Return (X, Y) of the center of cell containing provided text 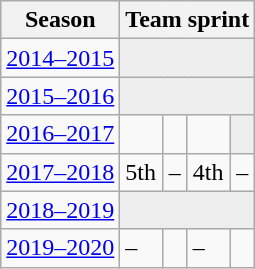
2018–2019 (60, 210)
2016–2017 (60, 134)
Team sprint (188, 20)
2015–2016 (60, 96)
4th (208, 172)
2014–2015 (60, 58)
2019–2020 (60, 248)
2017–2018 (60, 172)
5th (142, 172)
Season (60, 20)
